Find where the given text appears and provide that cell's center as [X, Y] coordinate. 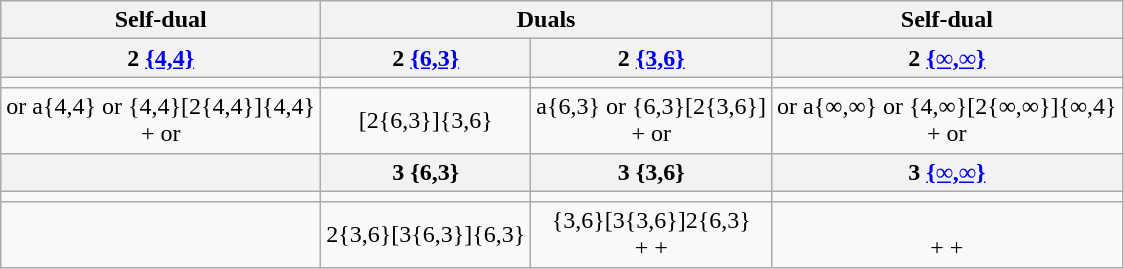
+ + [948, 234]
2 {∞,∞} [948, 58]
2 {6,3} [426, 58]
2 {3,6} [652, 58]
[2{6,3}]{3,6} [426, 120]
Duals [546, 20]
3 {∞,∞} [948, 172]
2{3,6}[3{6,3}]{6,3} [426, 234]
{3,6}[3{3,6}]2{6,3} + + [652, 234]
3 {3,6} [652, 172]
a{6,3} or {6,3}[2{3,6}] + or [652, 120]
3 {6,3} [426, 172]
2 {4,4} [161, 58]
or a{4,4} or {4,4}[2{4,4}]{4,4} + or [161, 120]
or a{∞,∞} or {4,∞}[2{∞,∞}]{∞,4} + or [948, 120]
